Search for the cell housing the specified text and yield its [x, y] center coordinate. 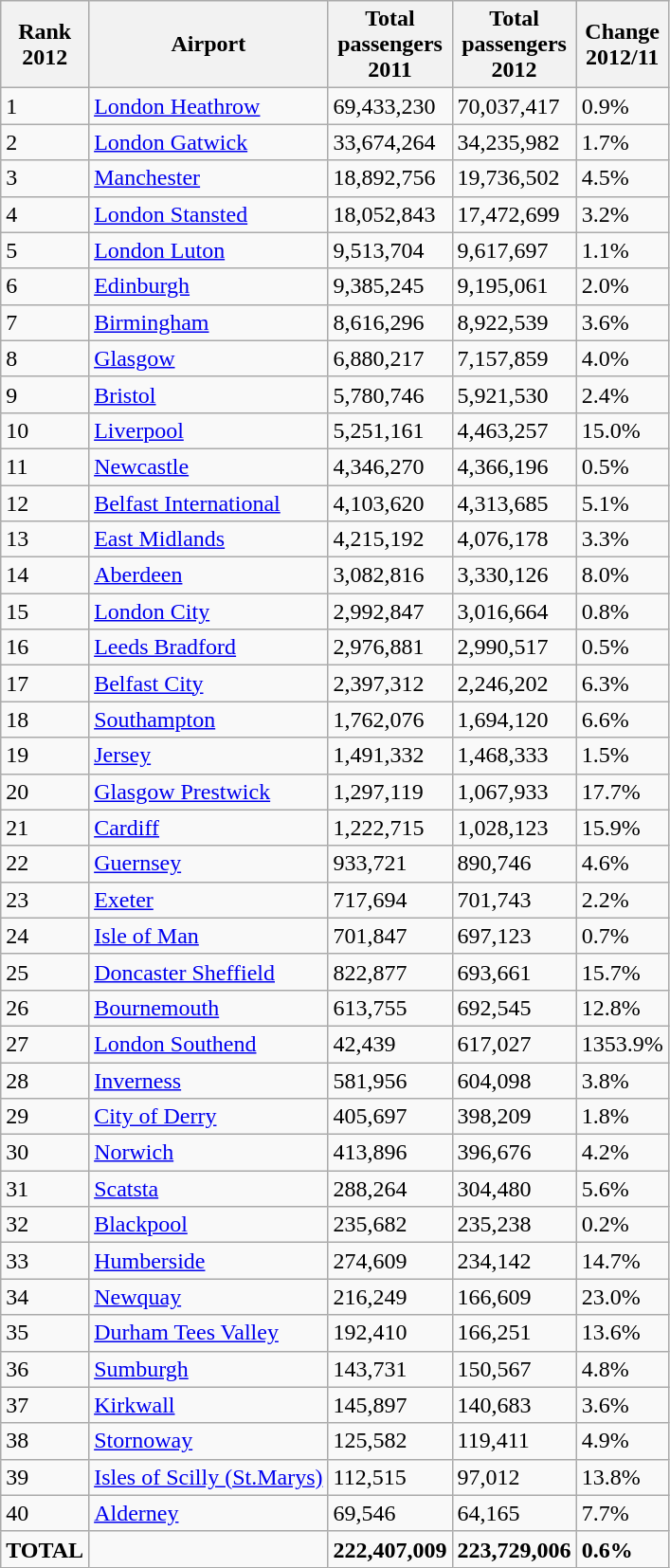
Aberdeen [208, 575]
17 [45, 684]
Isle of Man [208, 936]
1.8% [622, 1117]
25 [45, 972]
33 [45, 1261]
4.6% [622, 864]
Stornoway [208, 1441]
2,246,202 [514, 684]
0.2% [622, 1225]
26 [45, 1008]
8,616,296 [390, 322]
2,397,312 [390, 684]
18 [45, 720]
4,313,685 [514, 503]
4.5% [622, 178]
8 [45, 358]
Durham Tees Valley [208, 1333]
21 [45, 828]
3 [45, 178]
4,103,620 [390, 503]
Southampton [208, 720]
166,609 [514, 1297]
97,012 [514, 1477]
0.8% [622, 611]
40 [45, 1513]
Change2012/11 [622, 45]
1,762,076 [390, 720]
701,743 [514, 900]
581,956 [390, 1080]
0.9% [622, 106]
Alderney [208, 1513]
235,682 [390, 1225]
Doncaster Sheffield [208, 972]
9,385,245 [390, 286]
933,721 [390, 864]
Leeds Bradford [208, 647]
1,468,333 [514, 756]
890,746 [514, 864]
613,755 [390, 1008]
Totalpassengers2012 [514, 45]
9,617,697 [514, 250]
274,609 [390, 1261]
37 [45, 1405]
34,235,982 [514, 142]
8,922,539 [514, 322]
4.8% [622, 1369]
192,410 [390, 1333]
2 [45, 142]
4 [45, 214]
15.9% [622, 828]
1,694,120 [514, 720]
150,567 [514, 1369]
3,082,816 [390, 575]
15.0% [622, 430]
604,098 [514, 1080]
4,215,192 [390, 539]
Exeter [208, 900]
69,433,230 [390, 106]
0.7% [622, 936]
143,731 [390, 1369]
11 [45, 466]
1,491,332 [390, 756]
70,037,417 [514, 106]
10 [45, 430]
7.7% [622, 1513]
7,157,859 [514, 358]
City of Derry [208, 1117]
8.0% [622, 575]
TOTAL [45, 1549]
1.5% [622, 756]
32 [45, 1225]
2,976,881 [390, 647]
17.7% [622, 792]
Manchester [208, 178]
1.1% [622, 250]
London Luton [208, 250]
Rank2012 [45, 45]
Newcastle [208, 466]
39 [45, 1477]
Scatsta [208, 1189]
22 [45, 864]
12 [45, 503]
3.3% [622, 539]
2.0% [622, 286]
701,847 [390, 936]
Bristol [208, 394]
Sumburgh [208, 1369]
14.7% [622, 1261]
23 [45, 900]
13.6% [622, 1333]
9,195,061 [514, 286]
1,222,715 [390, 828]
145,897 [390, 1405]
6.6% [622, 720]
London City [208, 611]
3,016,664 [514, 611]
112,515 [390, 1477]
223,729,006 [514, 1549]
27 [45, 1044]
4,366,196 [514, 466]
5.1% [622, 503]
405,697 [390, 1117]
0.6% [622, 1549]
16 [45, 647]
Bournemouth [208, 1008]
6.3% [622, 684]
Airport [208, 45]
33,674,264 [390, 142]
Inverness [208, 1080]
15 [45, 611]
36 [45, 1369]
Edinburgh [208, 286]
Guernsey [208, 864]
119,411 [514, 1441]
Belfast International [208, 503]
London Stansted [208, 214]
18,052,843 [390, 214]
Totalpassengers2011 [390, 45]
69,546 [390, 1513]
64,165 [514, 1513]
1,067,933 [514, 792]
London Heathrow [208, 106]
4.0% [622, 358]
2.4% [622, 394]
Glasgow [208, 358]
Isles of Scilly (St.Marys) [208, 1477]
235,238 [514, 1225]
617,027 [514, 1044]
2,990,517 [514, 647]
234,142 [514, 1261]
304,480 [514, 1189]
5.6% [622, 1189]
4,076,178 [514, 539]
717,694 [390, 900]
23.0% [622, 1297]
13 [45, 539]
20 [45, 792]
London Gatwick [208, 142]
4,463,257 [514, 430]
4,346,270 [390, 466]
3.8% [622, 1080]
1 [45, 106]
28 [45, 1080]
6 [45, 286]
31 [45, 1189]
5 [45, 250]
166,251 [514, 1333]
Humberside [208, 1261]
1353.9% [622, 1044]
Belfast City [208, 684]
14 [45, 575]
38 [45, 1441]
1,297,119 [390, 792]
35 [45, 1333]
6,880,217 [390, 358]
30 [45, 1153]
29 [45, 1117]
Blackpool [208, 1225]
Jersey [208, 756]
5,251,161 [390, 430]
19,736,502 [514, 178]
East Midlands [208, 539]
13.8% [622, 1477]
822,877 [390, 972]
18,892,756 [390, 178]
Kirkwall [208, 1405]
1,028,123 [514, 828]
1.7% [622, 142]
24 [45, 936]
5,780,746 [390, 394]
4.9% [622, 1441]
7 [45, 322]
Cardiff [208, 828]
Birmingham [208, 322]
288,264 [390, 1189]
692,545 [514, 1008]
398,209 [514, 1117]
216,249 [390, 1297]
Norwich [208, 1153]
2.2% [622, 900]
Liverpool [208, 430]
125,582 [390, 1441]
34 [45, 1297]
Glasgow Prestwick [208, 792]
42,439 [390, 1044]
London Southend [208, 1044]
413,896 [390, 1153]
3.2% [622, 214]
4.2% [622, 1153]
19 [45, 756]
2,992,847 [390, 611]
17,472,699 [514, 214]
697,123 [514, 936]
15.7% [622, 972]
Newquay [208, 1297]
9 [45, 394]
12.8% [622, 1008]
222,407,009 [390, 1549]
9,513,704 [390, 250]
396,676 [514, 1153]
3,330,126 [514, 575]
693,661 [514, 972]
5,921,530 [514, 394]
140,683 [514, 1405]
